Search for the cell housing the specified text and yield its (x, y) center coordinate. 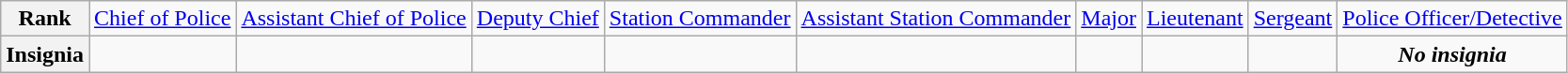
Rank (45, 19)
Insignia (45, 54)
Deputy Chief (538, 19)
No insignia (1452, 54)
Assistant Station Commander (936, 19)
Chief of Police (163, 19)
Major (1109, 19)
Lieutenant (1196, 19)
Sergeant (1292, 19)
Police Officer/Detective (1452, 19)
Station Commander (700, 19)
Assistant Chief of Police (354, 19)
